Find where the given text appears and provide that cell's center as [x, y] coordinate. 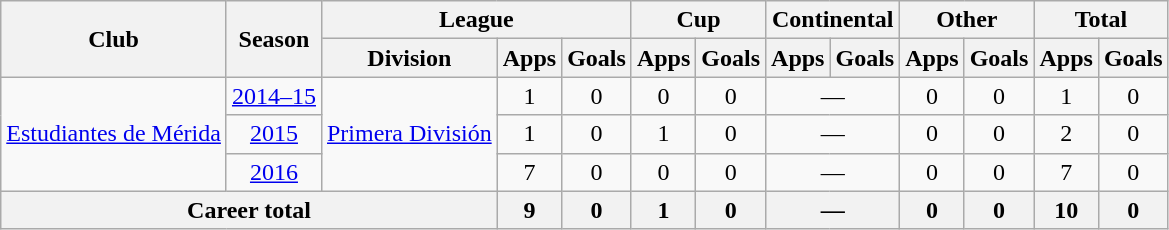
Total [1101, 20]
2 [1066, 134]
Season [274, 39]
Cup [698, 20]
Division [409, 58]
League [476, 20]
Continental [833, 20]
2014–15 [274, 96]
9 [529, 210]
Primera División [409, 134]
10 [1066, 210]
Other [967, 20]
Estudiantes de Mérida [114, 134]
Club [114, 39]
Career total [249, 210]
2015 [274, 134]
2016 [274, 172]
